Detect which cell encompasses the target text, then output its (X, Y) center coordinate. 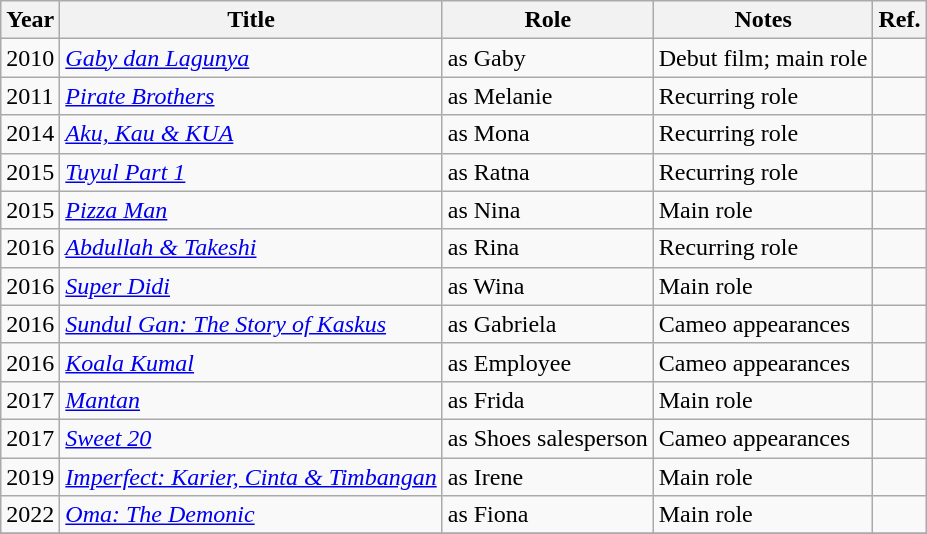
as Gabriela (548, 324)
as Fiona (548, 515)
Mantan (251, 400)
Title (251, 20)
2011 (30, 96)
Oma: The Demonic (251, 515)
Gaby dan Lagunya (251, 58)
Pizza Man (251, 210)
Ref. (900, 20)
Tuyul Part 1 (251, 172)
Debut film; main role (763, 58)
as Gaby (548, 58)
as Wina (548, 286)
Sundul Gan: The Story of Kaskus (251, 324)
Imperfect: Karier, Cinta & Timbangan (251, 477)
Year (30, 20)
as Frida (548, 400)
2019 (30, 477)
Pirate Brothers (251, 96)
as Mona (548, 134)
Role (548, 20)
2014 (30, 134)
Abdullah & Takeshi (251, 248)
Notes (763, 20)
as Rina (548, 248)
as Irene (548, 477)
2010 (30, 58)
as Melanie (548, 96)
as Ratna (548, 172)
as Shoes salesperson (548, 438)
Koala Kumal (251, 362)
as Nina (548, 210)
Super Didi (251, 286)
Sweet 20 (251, 438)
2022 (30, 515)
as Employee (548, 362)
Aku, Kau & KUA (251, 134)
